Output the (X, Y) coordinate of the center of the cell containing the given text.  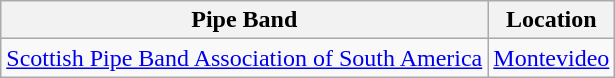
Montevideo (552, 58)
Scottish Pipe Band Association of South America (244, 58)
Pipe Band (244, 20)
Location (552, 20)
